Pinpoint the cell where the given text exists, returning its (x, y) midpoint coordinate. 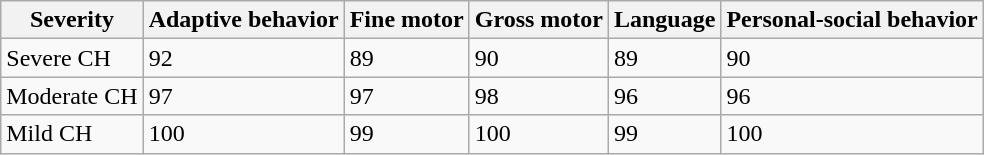
Moderate CH (72, 96)
Adaptive behavior (244, 20)
Mild CH (72, 134)
92 (244, 58)
Personal-social behavior (852, 20)
Language (664, 20)
Severe CH (72, 58)
Fine motor (406, 20)
Severity (72, 20)
98 (538, 96)
Gross motor (538, 20)
